Return [x, y] of the center of cell containing provided text 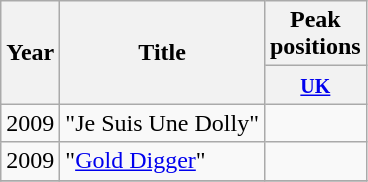
UK [315, 85]
Title [162, 52]
"Gold Digger" [162, 161]
"Je Suis Une Dolly" [162, 123]
Peakpositions [315, 34]
Year [30, 52]
